Scan for the cell matching the given text and deliver its [x, y] coordinate at center. 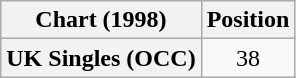
Chart (1998) [101, 20]
Position [248, 20]
UK Singles (OCC) [101, 58]
38 [248, 58]
